Determine the (X, Y) coordinate at the center of the cell enclosing the given text.  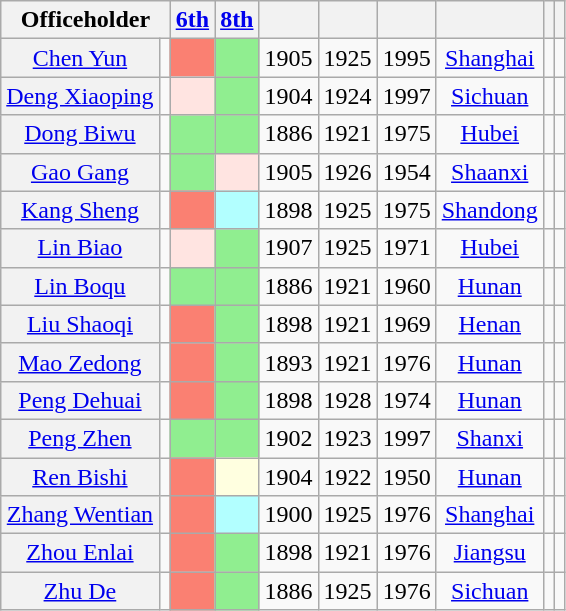
1974 (406, 400)
Zhu De (80, 591)
Gao Gang (80, 172)
1893 (288, 362)
1928 (348, 400)
Deng Xiaoping (80, 96)
Mao Zedong (80, 362)
Chen Yun (80, 58)
Shandong (490, 210)
Lin Boqu (80, 286)
1900 (288, 515)
Lin Biao (80, 248)
Jiangsu (490, 553)
1971 (406, 248)
1902 (288, 438)
Shanxi (490, 438)
1926 (348, 172)
Kang Sheng (80, 210)
1923 (348, 438)
1954 (406, 172)
Zhou Enlai (80, 553)
8th (237, 20)
Officeholder (86, 20)
Zhang Wentian (80, 515)
1924 (348, 96)
1995 (406, 58)
1907 (288, 248)
Peng Dehuai (80, 400)
1969 (406, 324)
Ren Bishi (80, 477)
6th (192, 20)
1922 (348, 477)
Liu Shaoqi (80, 324)
Dong Biwu (80, 134)
1960 (406, 286)
Shaanxi (490, 172)
Henan (490, 324)
1950 (406, 477)
Peng Zhen (80, 438)
